Locate the cell with the specified text and output its [x, y] center coordinate. 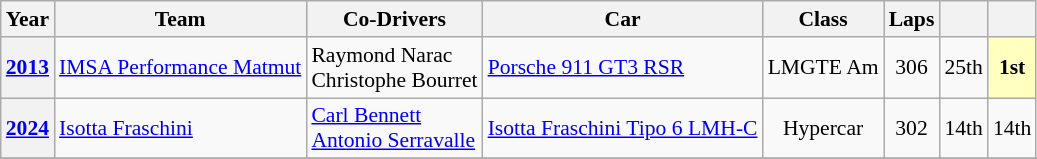
1st [1012, 68]
Laps [912, 19]
Class [824, 19]
Isotta Fraschini [180, 128]
Year [28, 19]
25th [964, 68]
2024 [28, 128]
Raymond Narac Christophe Bourret [394, 68]
IMSA Performance Matmut [180, 68]
2013 [28, 68]
306 [912, 68]
Co-Drivers [394, 19]
Team [180, 19]
Hypercar [824, 128]
Isotta Fraschini Tipo 6 LMH-C [623, 128]
Car [623, 19]
Carl Bennett Antonio Serravalle [394, 128]
302 [912, 128]
Porsche 911 GT3 RSR [623, 68]
LMGTE Am [824, 68]
